Search for the cell housing the specified text and yield its [x, y] center coordinate. 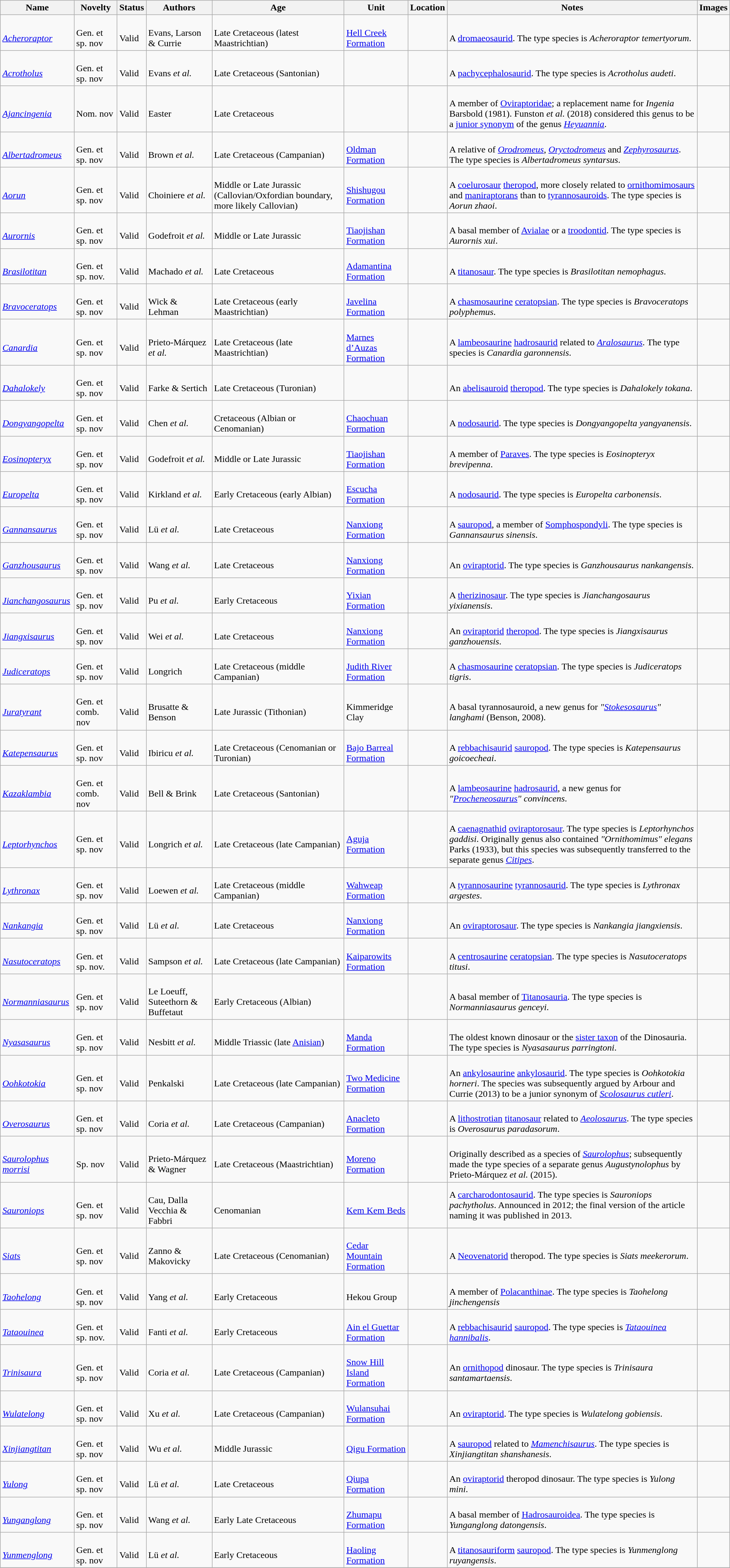
Sampson et al. [179, 956]
Judiceratops [37, 666]
An oviraptorid. The type species is Ganzhousaurus nankangensis. [572, 560]
A basal tyrannosauroid, a new genus for "Stokesosaurus" langhami (Benson, 2008). [572, 707]
Moreno Formation [376, 1160]
A coelurosaur theropod, more closely related to ornithomimosaurs and maniraptorans than to tyrannosauroids. The type species is Aorun zhaoi. [572, 190]
Yunganglong [37, 1514]
Qiupa Formation [376, 1479]
Wahweap Formation [376, 885]
A dromaeosaurid. The type species is Acheroraptor temertyorum. [572, 33]
Choiniere et al. [179, 190]
Dongyangopelta [37, 418]
Oldman Formation [376, 149]
A nodosaurid. The type species is Europelta carbonensis. [572, 489]
Kirkland et al. [179, 489]
Marnes d’Auzas Formation [376, 342]
Escucha Formation [376, 489]
Bell & Brink [179, 788]
Nesbitt et al. [179, 1037]
Longrich et al. [179, 839]
Ajancingenia [37, 109]
Judith River Formation [376, 666]
Yulong [37, 1479]
A rebbachisaurid sauropod. The type species is Tataouinea hannibalis. [572, 1327]
Shishugou Formation [376, 190]
Evans et al. [179, 68]
Late Cretaceous (Turonian) [278, 383]
Albertadromeus [37, 149]
Javelina Formation [376, 301]
Name [37, 8]
Chen et al. [179, 418]
An ornithopod dinosaur. The type species is Trinisaura santamartaensis. [572, 1367]
Cretaceous (Albian or Cenomanian) [278, 418]
An oviraptorosaur. The type species is Nankangia jiangxiensis. [572, 920]
Loewen et al. [179, 885]
An oviraptorid theropod dinosaur. The type species is Yulong mini. [572, 1479]
An oviraptorid. The type species is Wulatelong gobiensis. [572, 1408]
Canardia [37, 342]
Age [278, 8]
Saurolophus morrisi [37, 1160]
The oldest known dinosaur or the sister taxon of the Dinosauria. The type species is Nyasasaurus parringtoni. [572, 1037]
A lambeosaurine hadrosaurid, a new genus for "Procheneosaurus" convincens. [572, 788]
Machado et al. [179, 266]
Fanti et al. [179, 1327]
Nankangia [37, 920]
Late Cretaceous (Maastrichtian) [278, 1160]
Aguja Formation [376, 839]
Aorun [37, 190]
A titanosauriform sauropod. The type species is Yunmenglong ruyangensis. [572, 1550]
Taohelong [37, 1292]
Farke & Sertich [179, 383]
Haoling Formation [376, 1550]
Zhumapu Formation [376, 1514]
Two Medicine Formation [376, 1078]
Hekou Group [376, 1292]
Acrotholus [37, 68]
Xinjiangtitan [37, 1444]
Lythronax [37, 885]
Status [132, 8]
Images [713, 8]
Late Cretaceous (Cenomanian or Turonian) [278, 748]
Europelta [37, 489]
A relative of Orodromeus, Oryctodromeus and Zephyrosaurus. The type species is Albertadromeus syntarsus. [572, 149]
Notes [572, 8]
A centrosaurine ceratopsian. The type species is Nasutoceratops titusi. [572, 956]
Penkalski [179, 1078]
An abelisauroid theropod. The type species is Dahalokely tokana. [572, 383]
Overosaurus [37, 1119]
Normanniasaurus [37, 996]
Tataouinea [37, 1327]
Manda Formation [376, 1037]
Jianchangosaurus [37, 596]
Cau, Dalla Vecchia & Fabbri [179, 1205]
Sauroniops [37, 1205]
Katepensaurus [37, 748]
Nyasasaurus [37, 1037]
Location [428, 8]
Yixian Formation [376, 596]
Aurornis [37, 231]
A chasmosaurine ceratopsian. The type species is Judiceratops tigris. [572, 666]
Acheroraptor [37, 33]
Prieto-Márquez & Wagner [179, 1160]
Dahalokely [37, 383]
Nasutoceratops [37, 956]
A sauropod, a member of Somphospondyli. The type species is Gannansaurus sinensis. [572, 525]
Novelty [96, 8]
A sauropod related to Mamenchisaurus. The type species is Xinjiangtitan shanshanesis. [572, 1444]
Late Cretaceous (late Maastrichtian) [278, 342]
Late Jurassic (Tithonian) [278, 707]
Oohkotokia [37, 1078]
Wu et al. [179, 1444]
Pu et al. [179, 596]
Longrich [179, 666]
Easter [179, 109]
Ibiricu et al. [179, 748]
Snow Hill Island Formation [376, 1367]
Chaochuan Formation [376, 418]
A member of Polacanthinae. The type species is Taohelong jinchengensis [572, 1292]
Trinisaura [37, 1367]
Sp. nov [96, 1160]
Qigu Formation [376, 1444]
A lambeosaurine hadrosaurid related to Aralosaurus. The type species is Canardia garonnensis. [572, 342]
Kimmeridge Clay [376, 707]
Kaiparowits Formation [376, 956]
Ain el Guettar Formation [376, 1327]
Brusatte & Benson [179, 707]
Gannansaurus [37, 525]
An oviraptorid theropod. The type species is Jiangxisaurus ganzhouensis. [572, 631]
Nom. nov [96, 109]
Siats [37, 1251]
Prieto-Márquez et al. [179, 342]
A titanosaur. The type species is Brasilotitan nemophagus. [572, 266]
A lithostrotian titanosaur related to Aeolosaurus. The type species is Overosaurus paradasorum. [572, 1119]
Kazaklambia [37, 788]
A chasmosaurine ceratopsian. The type species is Bravoceratops polyphemus. [572, 301]
Cenomanian [278, 1205]
Middle Jurassic [278, 1444]
Wulatelong [37, 1408]
Bravoceratops [37, 301]
Hell Creek Formation [376, 33]
Early Late Cretaceous [278, 1514]
Brasilotitan [37, 266]
Adamantina Formation [376, 266]
Le Loeuff, Suteethorn & Buffetaut [179, 996]
Late Cretaceous (early Maastrichtian) [278, 301]
Wulansuhai Formation [376, 1408]
Late Cretaceous (latest Maastrichtian) [278, 33]
Jiangxisaurus [37, 631]
A basal member of Hadrosauroidea. The type species is Yunganglong datongensis. [572, 1514]
A tyrannosaurine tyrannosaurid. The type species is Lythronax argestes. [572, 885]
Early Cretaceous (early Albian) [278, 489]
A rebbachisaurid sauropod. The type species is Katepensaurus goicoecheai. [572, 748]
Middle Triassic (late Anisian) [278, 1037]
Cedar Mountain Formation [376, 1251]
Middle or Late Jurassic (Callovian/Oxfordian boundary, more likely Callovian) [278, 190]
Leptorhynchos [37, 839]
Late Cretaceous (Cenomanian) [278, 1251]
Xu et al. [179, 1408]
Brown et al. [179, 149]
Eosinopteryx [37, 453]
Early Cretaceous (Albian) [278, 996]
A member of Paraves. The type species is Eosinopteryx brevipenna. [572, 453]
Juratyrant [37, 707]
Wei et al. [179, 631]
Wick & Lehman [179, 301]
Anacleto Formation [376, 1119]
Unit [376, 8]
Evans, Larson & Currie [179, 33]
Kem Kem Beds [376, 1205]
A nodosaurid. The type species is Dongyangopelta yangyanensis. [572, 418]
A pachycephalosaurid. The type species is Acrotholus audeti. [572, 68]
A basal member of Titanosauria. The type species is Normanniasaurus genceyi. [572, 996]
Yunmenglong [37, 1550]
A basal member of Avialae or a troodontid. The type species is Aurornis xui. [572, 231]
A therizinosaur. The type species is Jianchangosaurus yixianensis. [572, 596]
Zanno & Makovicky [179, 1251]
Bajo Barreal Formation [376, 748]
Yang et al. [179, 1292]
A Neovenatorid theropod. The type species is Siats meekerorum. [572, 1251]
Ganzhousaurus [37, 560]
Authors [179, 8]
